Pinpoint the cell where the given text exists, returning its [x, y] midpoint coordinate. 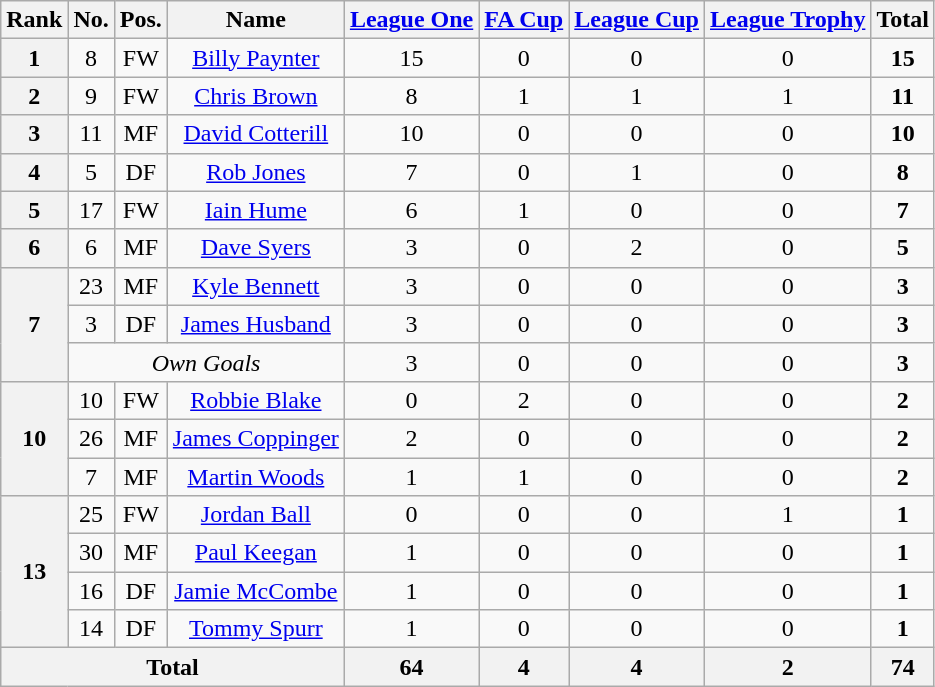
David Cotterill [256, 134]
Rank [34, 20]
Robbie Blake [256, 400]
Jamie McCombe [256, 591]
13 [34, 572]
No. [91, 20]
Iain Hume [256, 210]
League Cup [637, 20]
25 [91, 515]
9 [91, 96]
14 [91, 629]
Own Goals [206, 362]
League Trophy [787, 20]
Kyle Bennett [256, 286]
74 [903, 667]
17 [91, 210]
Chris Brown [256, 96]
Dave Syers [256, 248]
23 [91, 286]
League One [411, 20]
Jordan Ball [256, 515]
26 [91, 438]
James Husband [256, 324]
Billy Paynter [256, 58]
16 [91, 591]
30 [91, 553]
Paul Keegan [256, 553]
FA Cup [524, 20]
Rob Jones [256, 172]
Pos. [140, 20]
Name [256, 20]
Tommy Spurr [256, 629]
James Coppinger [256, 438]
Martin Woods [256, 477]
64 [411, 667]
